Return [x, y] of the center of cell containing provided text 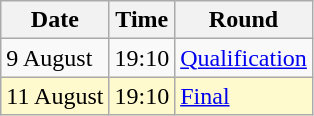
Qualification [244, 58]
Date [55, 20]
11 August [55, 96]
9 August [55, 58]
Final [244, 96]
Round [244, 20]
Time [142, 20]
